Detect which cell encompasses the target text, then output its (X, Y) center coordinate. 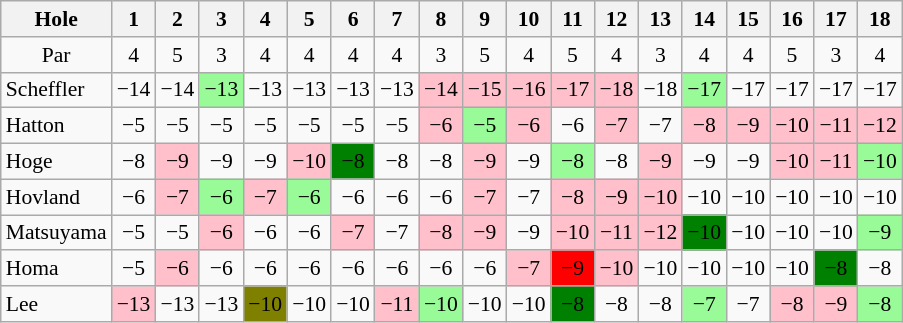
2 (177, 19)
Hoge (56, 162)
1 (134, 19)
Par (56, 55)
Hole (56, 19)
−16 (529, 90)
Hatton (56, 126)
12 (616, 19)
Lee (56, 304)
16 (792, 19)
10 (529, 19)
11 (573, 19)
8 (441, 19)
Homa (56, 269)
15 (748, 19)
9 (485, 19)
7 (397, 19)
6 (353, 19)
−15 (485, 90)
17 (836, 19)
14 (704, 19)
Hovland (56, 197)
13 (660, 19)
Matsuyama (56, 233)
18 (880, 19)
Scheffler (56, 90)
